Identify which cell holds the provided text, then report its [X, Y] central coordinate. 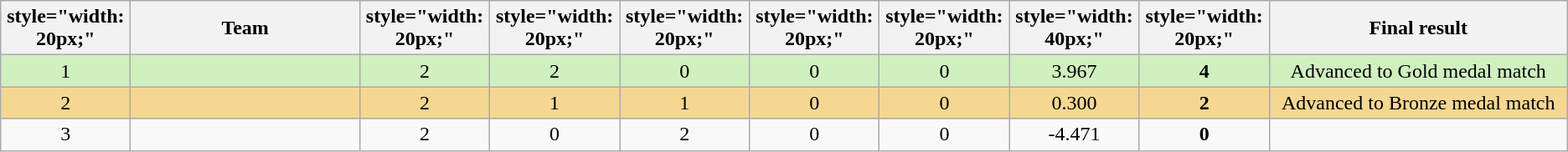
Advanced to Bronze medal match [1418, 103]
Advanced to Gold medal match [1418, 71]
3.967 [1074, 71]
Team [245, 28]
style="width: 40px;" [1074, 28]
3 [65, 134]
Final result [1418, 28]
-4.471 [1074, 134]
0.300 [1074, 103]
4 [1204, 71]
